Search for the cell housing the specified text and yield its (x, y) center coordinate. 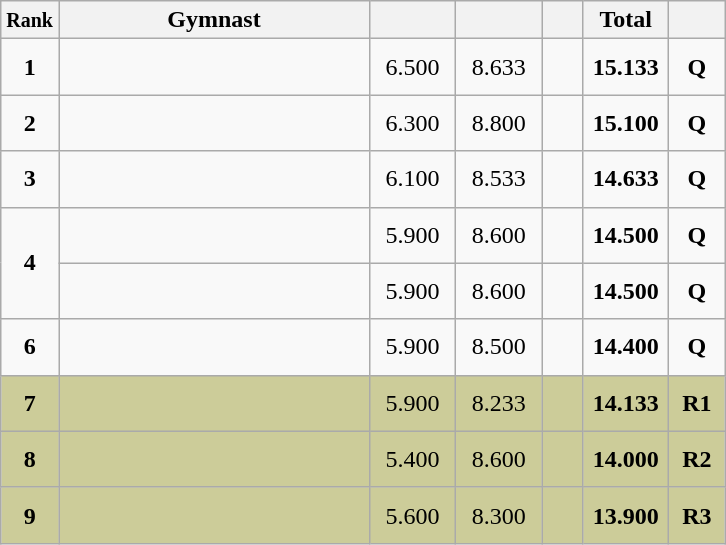
5.600 (413, 515)
6 (30, 347)
8.233 (499, 403)
R3 (697, 515)
6.500 (413, 67)
Rank (30, 20)
R1 (697, 403)
14.400 (626, 347)
7 (30, 403)
14.133 (626, 403)
Total (626, 20)
8.633 (499, 67)
8.533 (499, 179)
8.500 (499, 347)
8 (30, 459)
6.100 (413, 179)
4 (30, 263)
15.133 (626, 67)
15.100 (626, 123)
14.633 (626, 179)
1 (30, 67)
2 (30, 123)
9 (30, 515)
3 (30, 179)
R2 (697, 459)
Gymnast (214, 20)
8.800 (499, 123)
13.900 (626, 515)
8.300 (499, 515)
14.000 (626, 459)
5.400 (413, 459)
6.300 (413, 123)
